Search for the cell housing the specified text and yield its [x, y] center coordinate. 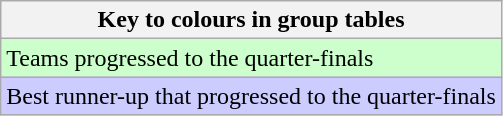
Best runner-up that progressed to the quarter-finals [252, 96]
Teams progressed to the quarter-finals [252, 58]
Key to colours in group tables [252, 20]
